Determine the [x, y] coordinate at the center of the cell enclosing the given text.  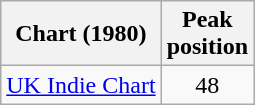
UK Indie Chart [81, 85]
48 [207, 85]
Chart (1980) [81, 34]
Peakposition [207, 34]
